Find where the given text appears and provide that cell's center as (X, Y) coordinate. 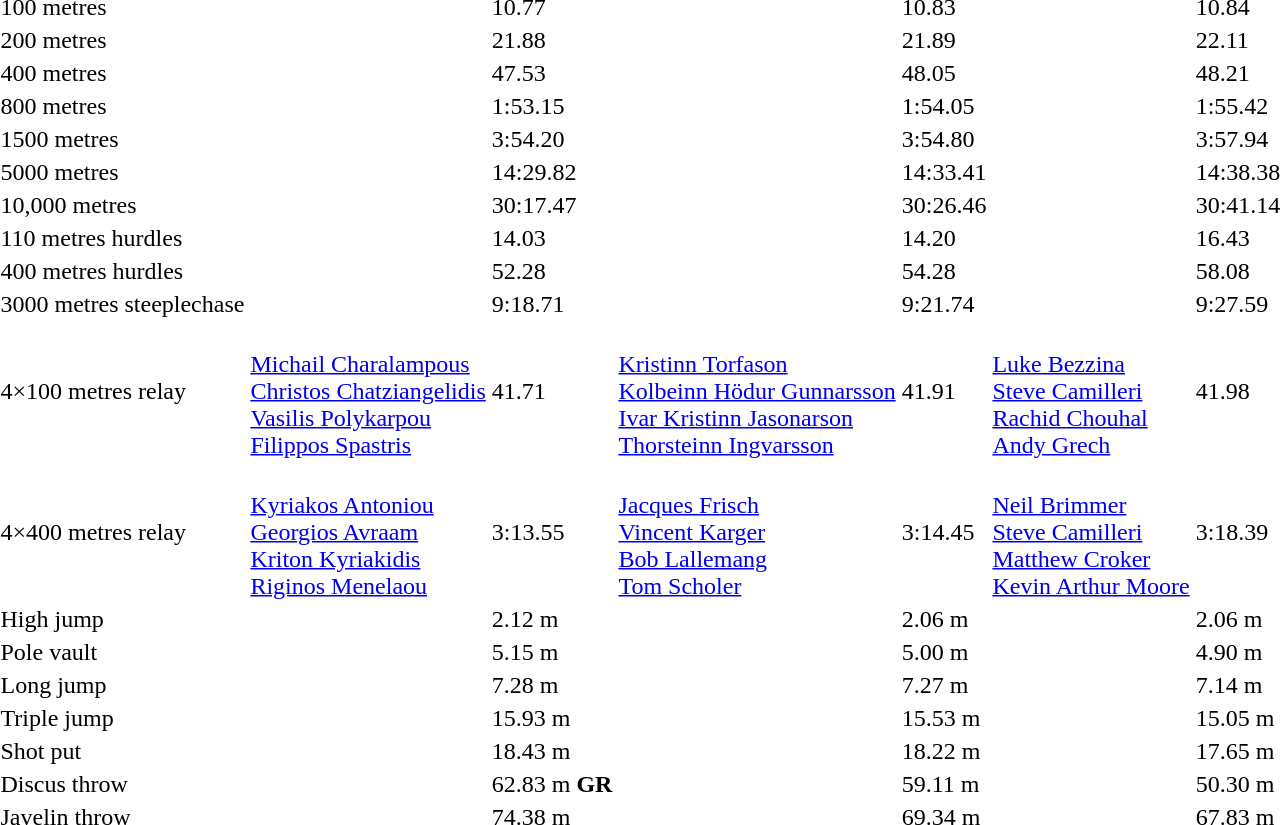
Michail CharalampousChristos ChatziangelidisVasilis PolykarpouFilippos Spastris (368, 391)
Kyriakos AntoniouGeorgios AvraamKriton KyriakidisRiginos Menelaou (368, 532)
3:14.45 (944, 532)
15.53 m (944, 718)
14:33.41 (944, 172)
3:13.55 (552, 532)
54.28 (944, 271)
2.06 m (944, 619)
14:29.82 (552, 172)
2.12 m (552, 619)
30:17.47 (552, 205)
15.93 m (552, 718)
14.03 (552, 238)
41.71 (552, 391)
Kristinn TorfasonKolbeinn Hödur GunnarssonIvar Kristinn JasonarsonThorsteinn Ingvarsson (757, 391)
7.28 m (552, 685)
9:21.74 (944, 304)
59.11 m (944, 784)
30:26.46 (944, 205)
9:18.71 (552, 304)
62.83 m GR (552, 784)
47.53 (552, 73)
Jacques FrischVincent KargerBob LallemangTom Scholer (757, 532)
Neil BrimmerSteve CamilleriMatthew CrokerKevin Arthur Moore (1091, 532)
7.27 m (944, 685)
1:54.05 (944, 106)
14.20 (944, 238)
1:53.15 (552, 106)
21.88 (552, 40)
41.91 (944, 391)
5.15 m (552, 652)
18.43 m (552, 751)
3:54.80 (944, 139)
21.89 (944, 40)
48.05 (944, 73)
3:54.20 (552, 139)
Luke BezzinaSteve CamilleriRachid ChouhalAndy Grech (1091, 391)
52.28 (552, 271)
18.22 m (944, 751)
5.00 m (944, 652)
